Search for the cell housing the specified text and yield its [x, y] center coordinate. 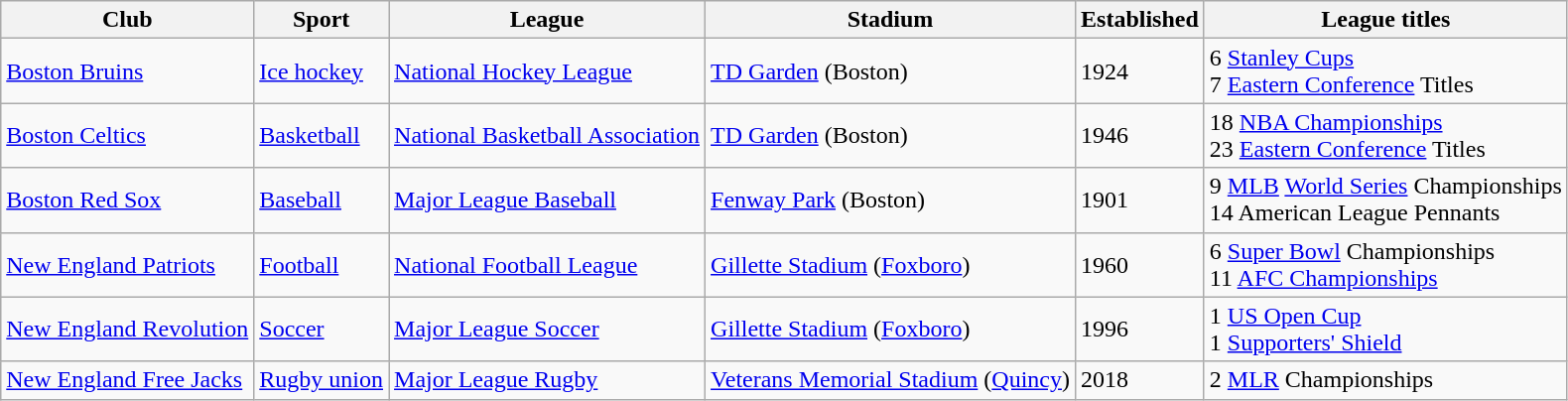
Major League Rugby [548, 380]
2 MLR Championships [1385, 380]
1901 [1140, 200]
1 US Open Cup1 Supporters' Shield [1385, 330]
Stadium [891, 20]
League titles [1385, 20]
National Hockey League [548, 71]
Boston Bruins [127, 71]
1946 [1140, 135]
Established [1140, 20]
Baseball [322, 200]
Soccer [322, 330]
1996 [1140, 330]
National Basketball Association [548, 135]
Fenway Park (Boston) [891, 200]
18 NBA Championships23 Eastern Conference Titles [1385, 135]
1960 [1140, 264]
New England Patriots [127, 264]
Major League Baseball [548, 200]
Veterans Memorial Stadium (Quincy) [891, 380]
9 MLB World Series Championships14 American League Pennants [1385, 200]
2018 [1140, 380]
Basketball [322, 135]
League [548, 20]
New England Free Jacks [127, 380]
Ice hockey [322, 71]
Boston Celtics [127, 135]
Football [322, 264]
National Football League [548, 264]
Major League Soccer [548, 330]
New England Revolution [127, 330]
6 Stanley Cups7 Eastern Conference Titles [1385, 71]
Boston Red Sox [127, 200]
Sport [322, 20]
1924 [1140, 71]
Club [127, 20]
Rugby union [322, 380]
6 Super Bowl Championships11 AFC Championships [1385, 264]
